Detect which cell encompasses the target text, then output its [X, Y] center coordinate. 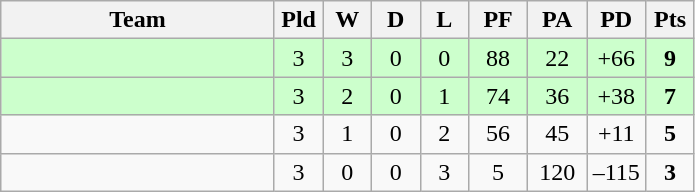
88 [498, 58]
Team [138, 20]
PF [498, 20]
+38 [616, 96]
+66 [616, 58]
PA [558, 20]
L [444, 20]
PD [616, 20]
45 [558, 134]
7 [670, 96]
22 [558, 58]
D [396, 20]
Pld [298, 20]
–115 [616, 172]
Pts [670, 20]
+11 [616, 134]
120 [558, 172]
9 [670, 58]
56 [498, 134]
74 [498, 96]
36 [558, 96]
W [348, 20]
